Identify which cell holds the provided text, then report its (x, y) central coordinate. 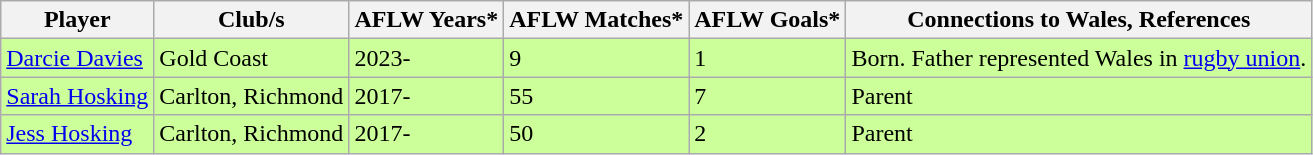
2023- (426, 58)
AFLW Years* (426, 20)
Sarah Hosking (78, 96)
9 (596, 58)
Club/s (252, 20)
Connections to Wales, References (1079, 20)
Jess Hosking (78, 134)
Darcie Davies (78, 58)
7 (768, 96)
AFLW Goals* (768, 20)
50 (596, 134)
Born. Father represented Wales in rugby union. (1079, 58)
2 (768, 134)
1 (768, 58)
Gold Coast (252, 58)
Player (78, 20)
55 (596, 96)
AFLW Matches* (596, 20)
